Locate the cell with the specified text and output its (X, Y) center coordinate. 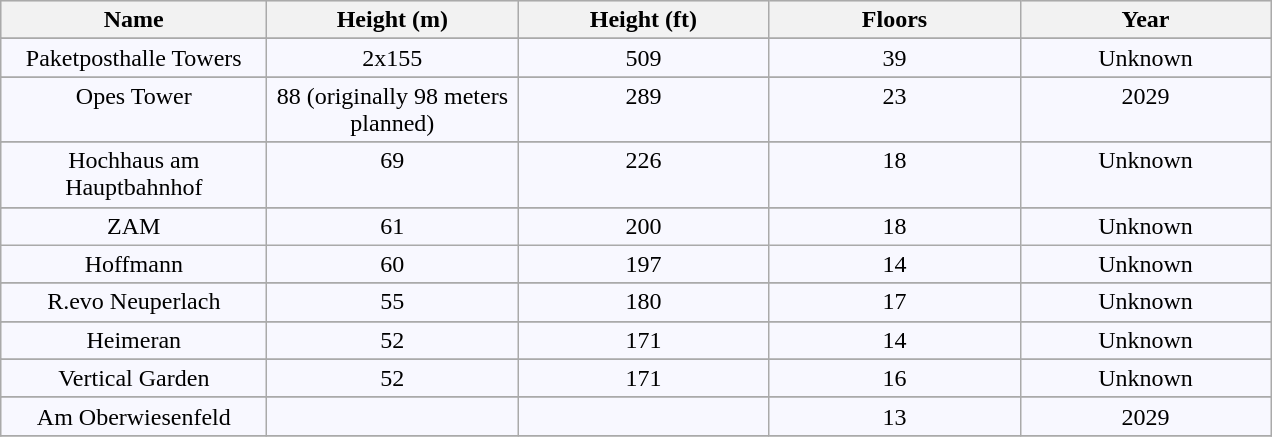
200 (644, 226)
60 (392, 264)
88 (originally 98 meters planned) (392, 110)
Hoffmann (134, 264)
16 (894, 378)
180 (644, 302)
Height (ft) (644, 20)
2x155 (392, 58)
23 (894, 110)
197 (644, 264)
289 (644, 110)
Heimeran (134, 340)
Opes Tower (134, 110)
ZAM (134, 226)
55 (392, 302)
Paketposthalle Towers (134, 58)
61 (392, 226)
226 (644, 174)
509 (644, 58)
69 (392, 174)
Vertical Garden (134, 378)
Year (1146, 20)
Name (134, 20)
39 (894, 58)
Height (m) (392, 20)
13 (894, 416)
R.evo Neuperlach (134, 302)
17 (894, 302)
Am Oberwiesenfeld (134, 416)
Floors (894, 20)
Hochhaus am Hauptbahnhof (134, 174)
